Detect which cell encompasses the target text, then output its (X, Y) center coordinate. 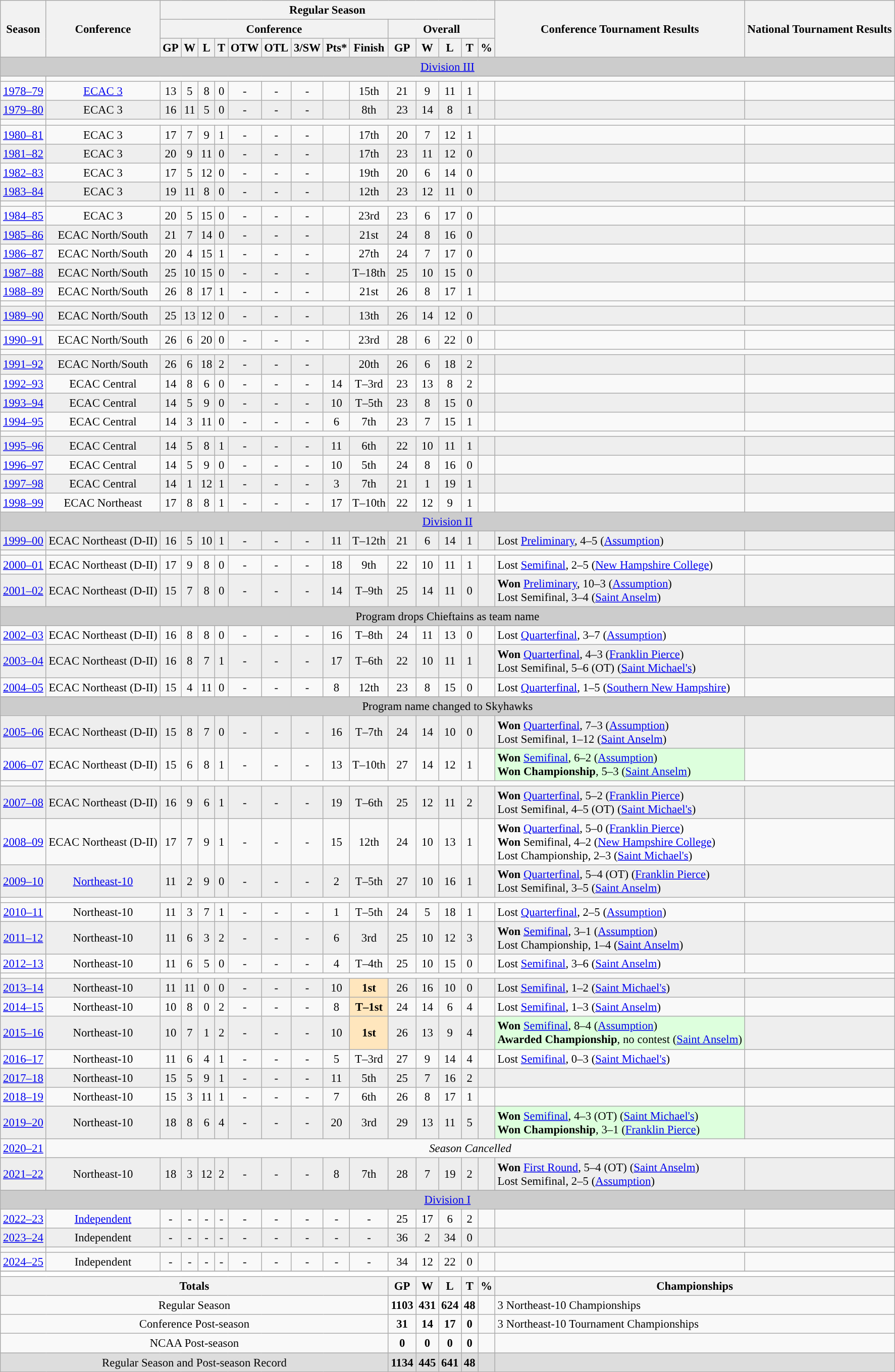
1991–92 (23, 365)
Championships (695, 1286)
1990–91 (23, 340)
2023–24 (23, 1238)
3/SW (307, 48)
Division II (447, 522)
2024–25 (23, 1262)
1979–80 (23, 111)
641 (450, 1362)
1984–85 (23, 216)
Lost Semifinal, 1–2 (Saint Michael's) (620, 988)
Won Semifinal, 6–2 (Assumption)Won Championship, 5–3 (Saint Anselm) (620, 764)
Conference Post-season (194, 1325)
2011–12 (23, 939)
2007–08 (23, 802)
Won Semifinal, 8–4 (Assumption)Awarded Championship, no contest (Saint Anselm) (620, 1033)
1999–00 (23, 541)
2018–19 (23, 1096)
1981–82 (23, 153)
2013–14 (23, 988)
T–12th (369, 541)
Finish (369, 48)
445 (427, 1362)
National Tournament Results (820, 29)
13th (369, 316)
2000–01 (23, 565)
T–9th (369, 590)
2015–16 (23, 1033)
1998–99 (23, 503)
Won Quarterfinal, 5–2 (Franklin Pierce)Lost Semifinal, 4–5 (OT) (Saint Michael's) (620, 802)
2019–20 (23, 1122)
1134 (402, 1362)
1993–94 (23, 403)
Won Semifinal, 4–3 (OT) (Saint Michael's)Won Championship, 3–1 (Franklin Pierce) (620, 1122)
Lost Quarterfinal, 3–7 (Assumption) (620, 635)
Won Quarterfinal, 5–4 (OT) (Franklin Pierce)Lost Semifinal, 3–5 (Saint Anselm) (620, 881)
Season (23, 29)
1103 (402, 1305)
19th (369, 173)
Division I (447, 1200)
2006–07 (23, 764)
1988–89 (23, 292)
OTL (277, 48)
31 (402, 1325)
1989–90 (23, 316)
9th (369, 565)
2014–15 (23, 1007)
Lost Semifinal, 1–3 (Saint Anselm) (620, 1007)
2021–22 (23, 1174)
2009–10 (23, 881)
1978–79 (23, 91)
Lost Semifinal, 2–5 (New Hampshire College) (620, 565)
1980–81 (23, 135)
Season Cancelled (470, 1148)
2008–09 (23, 842)
Lost Quarterfinal, 1–5 (Southern New Hampshire) (620, 687)
T–4th (369, 964)
T–7th (369, 732)
15th (369, 91)
1992–93 (23, 383)
T–8th (369, 635)
ECAC Northeast (103, 503)
Won Quarterfinal, 7–3 (Assumption)Lost Semifinal, 1–12 (Saint Anselm) (620, 732)
2017–18 (23, 1078)
Regular Season and Post-season Record (194, 1362)
1997–98 (23, 484)
2002–03 (23, 635)
Program drops Chieftains as team name (447, 617)
Program name changed to Skyhawks (447, 706)
3 Northeast-10 Championships (695, 1305)
Pts* (336, 48)
3 Northeast-10 Tournament Championships (695, 1325)
29 (402, 1122)
Won First Round, 5–4 (OT) (Saint Anselm)Lost Semifinal, 2–5 (Assumption) (620, 1174)
Lost Preliminary, 4–5 (Assumption) (620, 541)
Overall (441, 29)
1996–97 (23, 465)
2005–06 (23, 732)
2003–04 (23, 661)
36 (402, 1238)
Totals (194, 1286)
1987–88 (23, 272)
1994–95 (23, 421)
1982–83 (23, 173)
20th (369, 365)
Conference Tournament Results (620, 29)
2022–23 (23, 1219)
2004–05 (23, 687)
624 (450, 1305)
T–1st (369, 1007)
Division III (447, 67)
OTW (245, 48)
2012–13 (23, 964)
Lost Semifinal, 3–6 (Saint Anselm) (620, 964)
2010–11 (23, 912)
2020–21 (23, 1148)
Won Quarterfinal, 4–3 (Franklin Pierce)Lost Semifinal, 5–6 (OT) (Saint Michael's) (620, 661)
Lost Semifinal, 0–3 (Saint Michael's) (620, 1059)
2001–02 (23, 590)
27th (369, 254)
1986–87 (23, 254)
1983–84 (23, 191)
2016–17 (23, 1059)
Won Semifinal, 3–1 (Assumption)Lost Championship, 1–4 (Saint Anselm) (620, 939)
Lost Quarterfinal, 2–5 (Assumption) (620, 912)
431 (427, 1305)
8th (369, 111)
Won Preliminary, 10–3 (Assumption)Lost Semifinal, 3–4 (Saint Anselm) (620, 590)
NCAA Post-season (194, 1343)
1985–86 (23, 235)
Won Quarterfinal, 5–0 (Franklin Pierce)Won Semifinal, 4–2 (New Hampshire College)Lost Championship, 2–3 (Saint Michael's) (620, 842)
T–18th (369, 272)
1995–96 (23, 446)
